Return [x, y] of the center of cell containing provided text 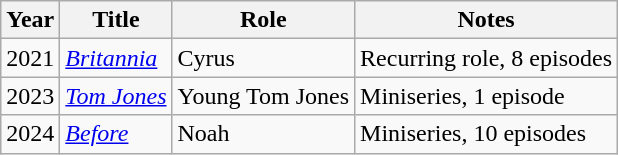
Role [264, 20]
2024 [30, 134]
Tom Jones [116, 96]
2023 [30, 96]
Year [30, 20]
Noah [264, 134]
Before [116, 134]
Title [116, 20]
Britannia [116, 58]
Young Tom Jones [264, 96]
Cyrus [264, 58]
Miniseries, 1 episode [486, 96]
Miniseries, 10 episodes [486, 134]
Notes [486, 20]
2021 [30, 58]
Recurring role, 8 episodes [486, 58]
